Locate the cell with the specified text and output its (x, y) center coordinate. 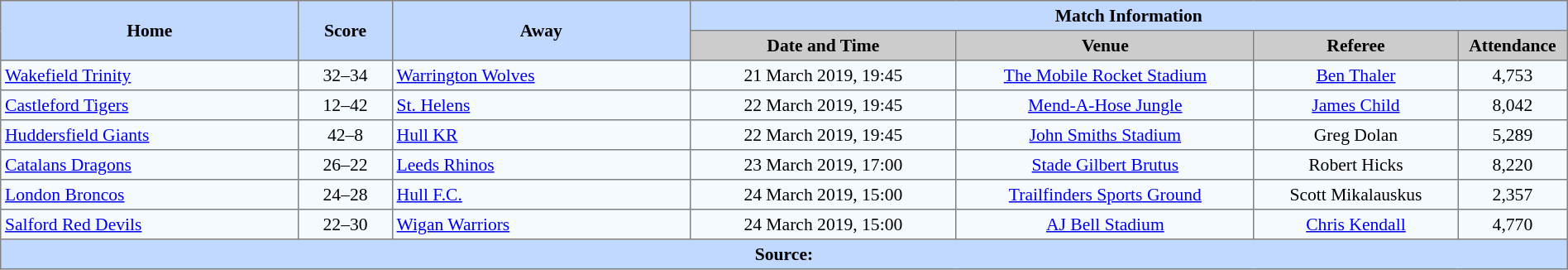
8,042 (1513, 105)
42–8 (346, 135)
22–30 (346, 224)
4,770 (1513, 224)
24–28 (346, 195)
2,357 (1513, 195)
Castleford Tigers (150, 105)
Hull KR (541, 135)
Source: (784, 254)
Scott Mikalauskus (1355, 195)
Attendance (1513, 46)
John Smiths Stadium (1105, 135)
Huddersfield Giants (150, 135)
Leeds Rhinos (541, 165)
12–42 (346, 105)
Match Information (1128, 16)
23 March 2019, 17:00 (823, 165)
Venue (1105, 46)
4,753 (1513, 75)
Chris Kendall (1355, 224)
Score (346, 31)
Catalans Dragons (150, 165)
Date and Time (823, 46)
Warrington Wolves (541, 75)
Salford Red Devils (150, 224)
Trailfinders Sports Ground (1105, 195)
Hull F.C. (541, 195)
The Mobile Rocket Stadium (1105, 75)
Mend-A-Hose Jungle (1105, 105)
8,220 (1513, 165)
London Broncos (150, 195)
Ben Thaler (1355, 75)
21 March 2019, 19:45 (823, 75)
26–22 (346, 165)
Stade Gilbert Brutus (1105, 165)
AJ Bell Stadium (1105, 224)
Away (541, 31)
Wakefield Trinity (150, 75)
Wigan Warriors (541, 224)
5,289 (1513, 135)
Home (150, 31)
James Child (1355, 105)
Greg Dolan (1355, 135)
Referee (1355, 46)
St. Helens (541, 105)
32–34 (346, 75)
Robert Hicks (1355, 165)
